Detect which cell encompasses the target text, then output its (X, Y) center coordinate. 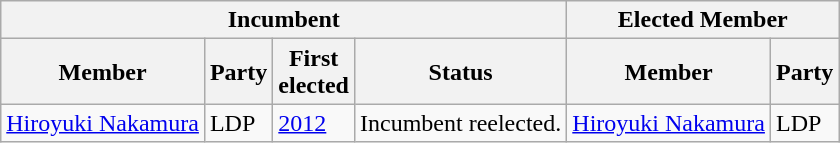
2012 (314, 123)
Incumbent reelected. (460, 123)
Incumbent (284, 20)
Status (460, 72)
Elected Member (703, 20)
Firstelected (314, 72)
